Capture the cell that displays the provided text and extract its [x, y] central coordinate. 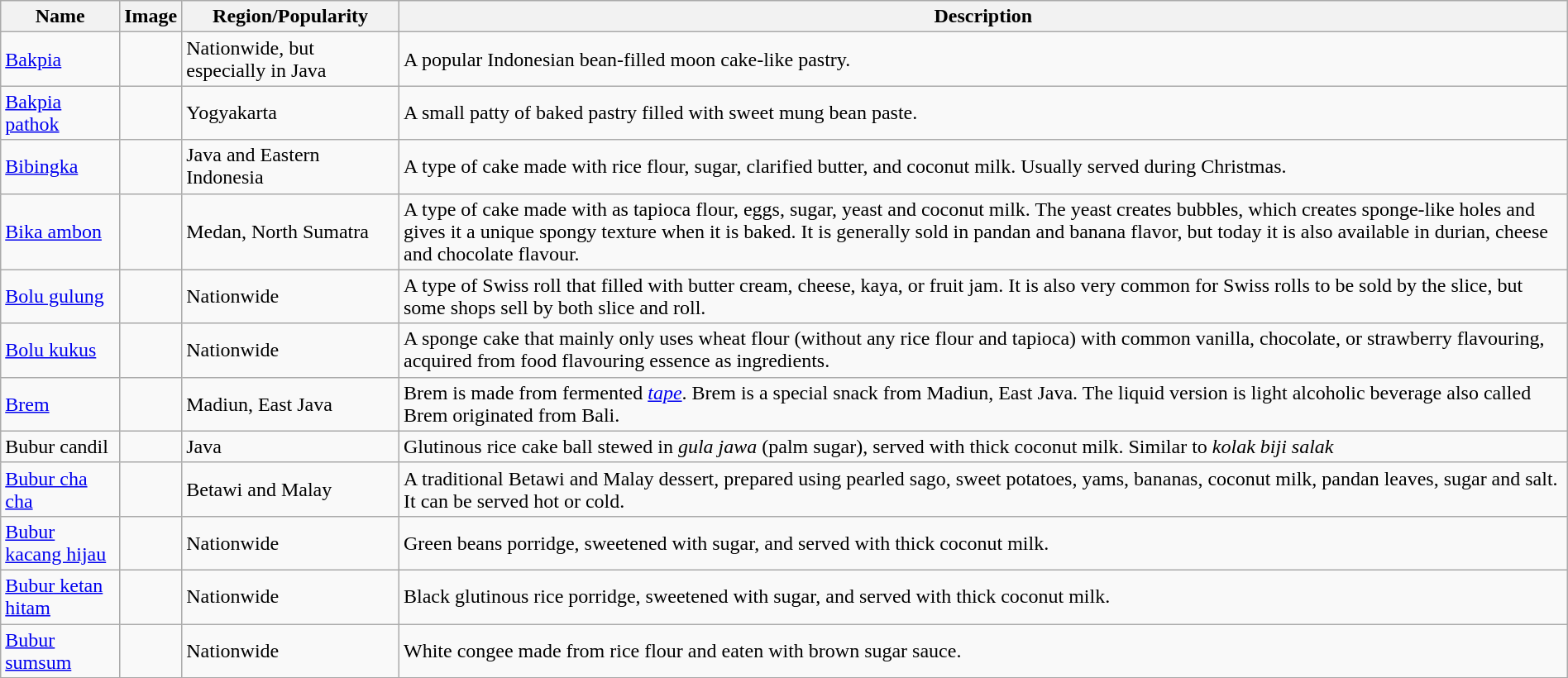
Bubur cha cha [60, 489]
Java and Eastern Indonesia [291, 167]
A type of cake made with rice flour, sugar, clarified butter, and coconut milk. Usually served during Christmas. [982, 167]
Betawi and Malay [291, 489]
Black glutinous rice porridge, sweetened with sugar, and served with thick coconut milk. [982, 597]
Java [291, 446]
Bubur kacang hijau [60, 542]
Madiun, East Java [291, 403]
Region/Popularity [291, 17]
Bibingka [60, 167]
Bubur ketan hitam [60, 597]
Nationwide, but especially in Java [291, 60]
Bakpia [60, 60]
Name [60, 17]
Bolu kukus [60, 351]
A small patty of baked pastry filled with sweet mung bean paste. [982, 112]
Bika ambon [60, 232]
Bubur candil [60, 446]
Image [151, 17]
Medan, North Sumatra [291, 232]
Bakpia pathok [60, 112]
Yogyakarta [291, 112]
Glutinous rice cake ball stewed in gula jawa (palm sugar), served with thick coconut milk. Similar to kolak biji salak [982, 446]
Bubur sumsum [60, 650]
Bolu gulung [60, 296]
A popular Indonesian bean-filled moon cake-like pastry. [982, 60]
Description [982, 17]
Green beans porridge, sweetened with sugar, and served with thick coconut milk. [982, 542]
Brem [60, 403]
White congee made from rice flour and eaten with brown sugar sauce. [982, 650]
